Return the (X, Y) coordinate for the center point of the cell that contains the specified text.  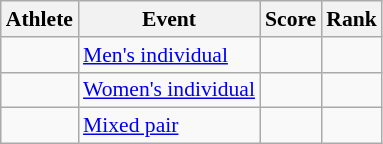
Event (169, 19)
Athlete (40, 19)
Women's individual (169, 90)
Mixed pair (169, 126)
Men's individual (169, 55)
Rank (352, 19)
Score (290, 19)
